Search for the cell housing the specified text and yield its [X, Y] center coordinate. 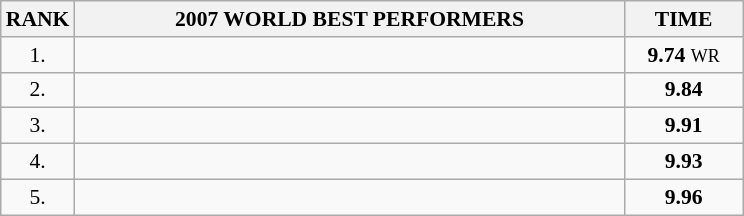
RANK [38, 19]
9.74 WR [684, 55]
3. [38, 126]
4. [38, 162]
2. [38, 90]
2007 WORLD BEST PERFORMERS [349, 19]
9.84 [684, 90]
1. [38, 55]
5. [38, 197]
9.91 [684, 126]
9.96 [684, 197]
9.93 [684, 162]
TIME [684, 19]
